Scan for the cell matching the given text and deliver its (x, y) coordinate at center. 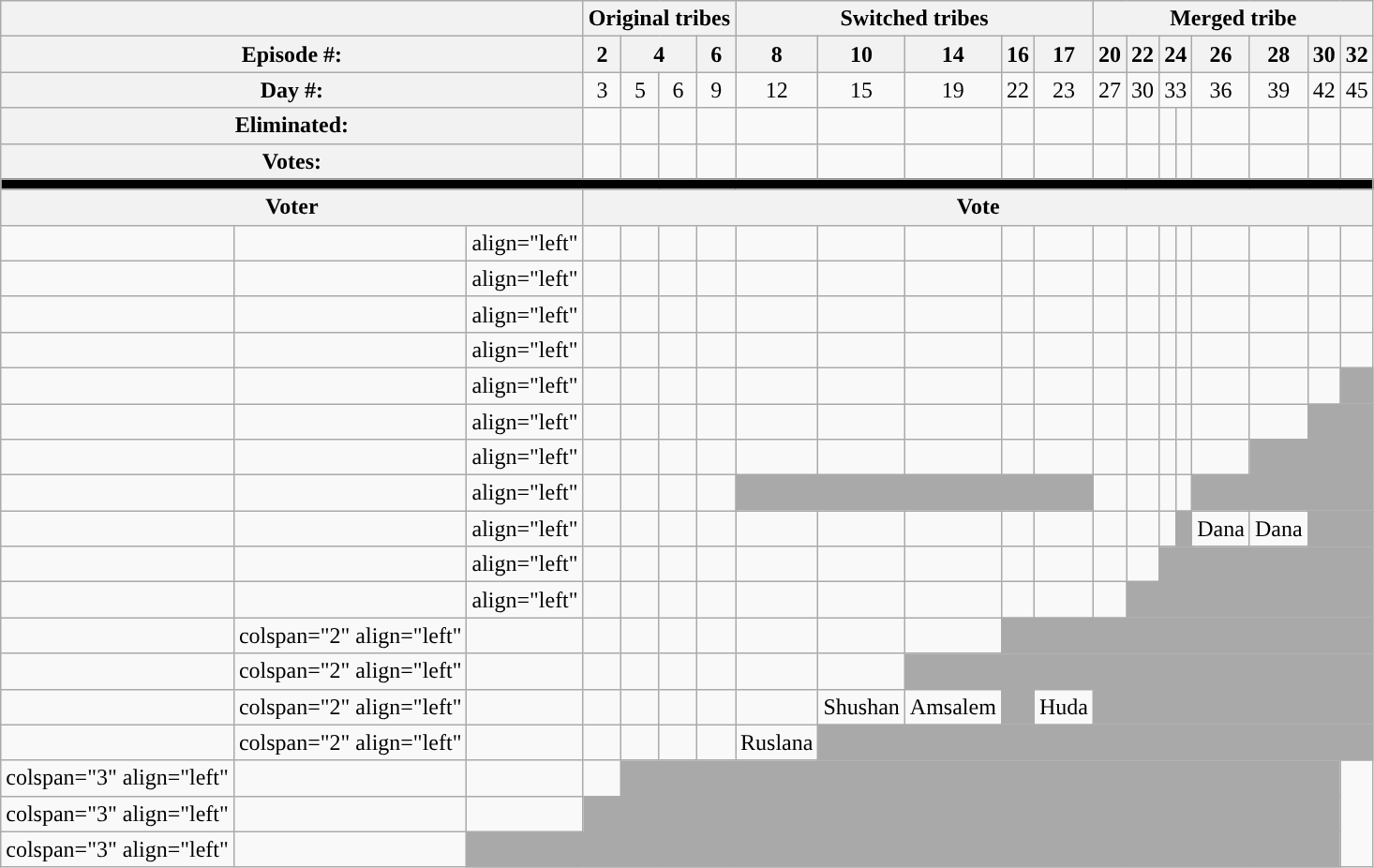
10 (861, 54)
8 (777, 54)
3 (602, 90)
5 (641, 90)
23 (1063, 90)
26 (1221, 54)
28 (1278, 54)
33 (1175, 90)
39 (1278, 90)
Ruslana (777, 742)
20 (1110, 54)
Episode #: (292, 54)
Eliminated: (292, 126)
45 (1357, 90)
12 (777, 90)
4 (660, 54)
15 (861, 90)
Huda (1063, 707)
19 (952, 90)
Votes: (292, 161)
Original tribes (659, 19)
16 (1018, 54)
24 (1175, 54)
Amsalem (952, 707)
36 (1221, 90)
32 (1357, 54)
Merged tribe (1233, 19)
27 (1110, 90)
42 (1323, 90)
2 (602, 54)
Voter (292, 207)
9 (716, 90)
17 (1063, 54)
14 (952, 54)
Day #: (292, 90)
Vote (978, 207)
Shushan (861, 707)
Switched tribes (915, 19)
